Determine the [X, Y] coordinate at the center of the cell enclosing the given text.  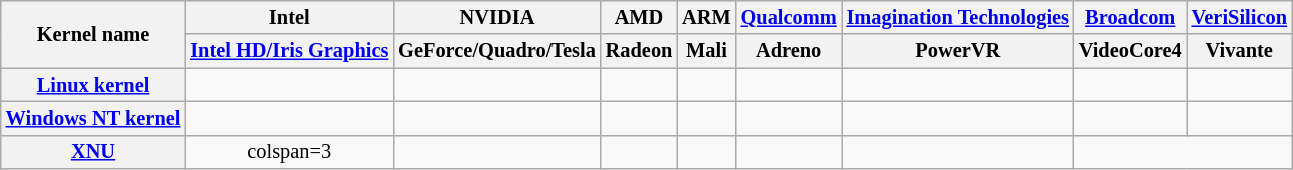
Linux kernel [94, 85]
PowerVR [958, 51]
NVIDIA [497, 17]
Mali [706, 51]
ARM [706, 17]
Intel HD/Iris Graphics [289, 51]
Broadcom [1130, 17]
Qualcomm [789, 17]
VideoCore4 [1130, 51]
Vivante [1240, 51]
GeForce/Quadro/Tesla [497, 51]
VeriSilicon [1240, 17]
Windows NT kernel [94, 118]
AMD [640, 17]
Intel [289, 17]
colspan=3 [289, 152]
Adreno [789, 51]
XNU [94, 152]
Imagination Technologies [958, 17]
Kernel name [94, 34]
Radeon [640, 51]
